Detect which cell encompasses the target text, then output its (X, Y) center coordinate. 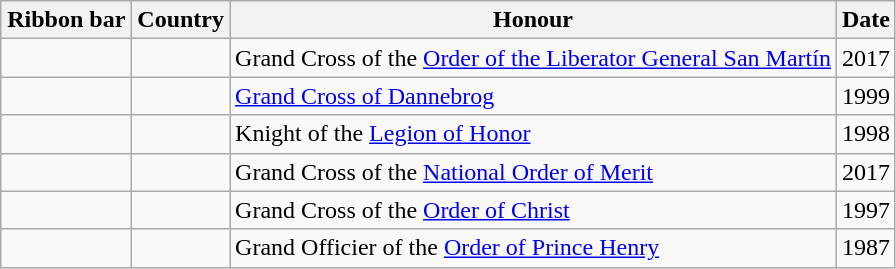
Grand Cross of Dannebrog (534, 96)
Grand Cross of the Order of the Liberator General San Martín (534, 58)
1998 (866, 134)
1997 (866, 210)
Grand Officier of the Order of Prince Henry (534, 248)
Honour (534, 20)
Grand Cross of the National Order of Merit (534, 172)
1999 (866, 96)
Grand Cross of the Order of Christ (534, 210)
Country (181, 20)
1987 (866, 248)
Knight of the Legion of Honor (534, 134)
Ribbon bar (66, 20)
Date (866, 20)
